Return the [x, y] coordinate for the center point of the cell that contains the specified text.  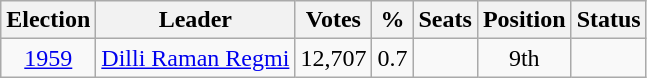
Seats [445, 20]
Status [608, 20]
0.7 [392, 58]
Votes [334, 20]
1959 [48, 58]
Election [48, 20]
Leader [196, 20]
9th [524, 58]
Dilli Raman Regmi [196, 58]
12,707 [334, 58]
% [392, 20]
Position [524, 20]
